Pinpoint the cell where the given text exists, returning its (X, Y) midpoint coordinate. 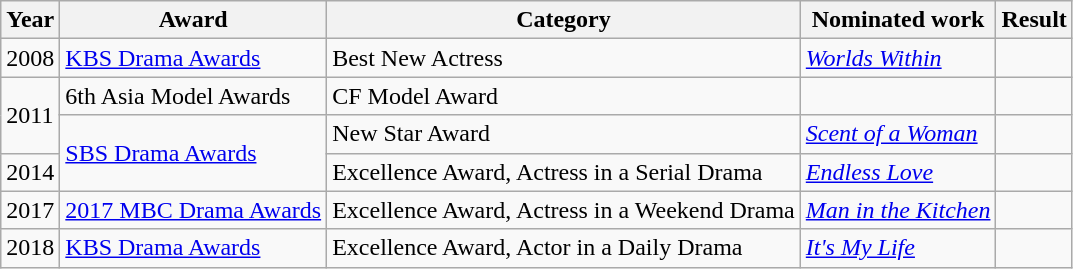
2017 MBC Drama Awards (194, 210)
2017 (30, 210)
2018 (30, 248)
Award (194, 20)
Nominated work (898, 20)
CF Model Award (564, 96)
6th Asia Model Awards (194, 96)
2011 (30, 115)
Year (30, 20)
Endless Love (898, 172)
It's My Life (898, 248)
Excellence Award, Actress in a Weekend Drama (564, 210)
2014 (30, 172)
Category (564, 20)
SBS Drama Awards (194, 153)
Man in the Kitchen (898, 210)
Excellence Award, Actor in a Daily Drama (564, 248)
Scent of a Woman (898, 134)
2008 (30, 58)
Result (1034, 20)
New Star Award (564, 134)
Excellence Award, Actress in a Serial Drama (564, 172)
Worlds Within (898, 58)
Best New Actress (564, 58)
